Scan for the cell matching the given text and deliver its [x, y] coordinate at center. 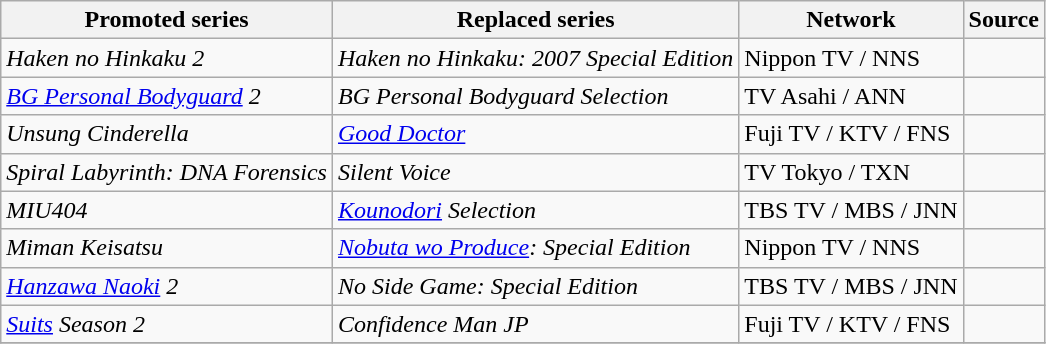
Unsung Cinderella [167, 134]
Hanzawa Naoki 2 [167, 286]
Confidence Man JP [535, 324]
Network [851, 20]
Haken no Hinkaku 2 [167, 58]
Kounodori Selection [535, 210]
Good Doctor [535, 134]
Replaced series [535, 20]
Haken no Hinkaku: 2007 Special Edition [535, 58]
TV Tokyo / TXN [851, 172]
Miman Keisatsu [167, 248]
BG Personal Bodyguard 2 [167, 96]
No Side Game: Special Edition [535, 286]
BG Personal Bodyguard Selection [535, 96]
MIU404 [167, 210]
Suits Season 2 [167, 324]
Silent Voice [535, 172]
Source [1004, 20]
Spiral Labyrinth: DNA Forensics [167, 172]
Nobuta wo Produce: Special Edition [535, 248]
Promoted series [167, 20]
TV Asahi / ANN [851, 96]
